Extract the [x, y] coordinate from the center of the cell holding the provided text.  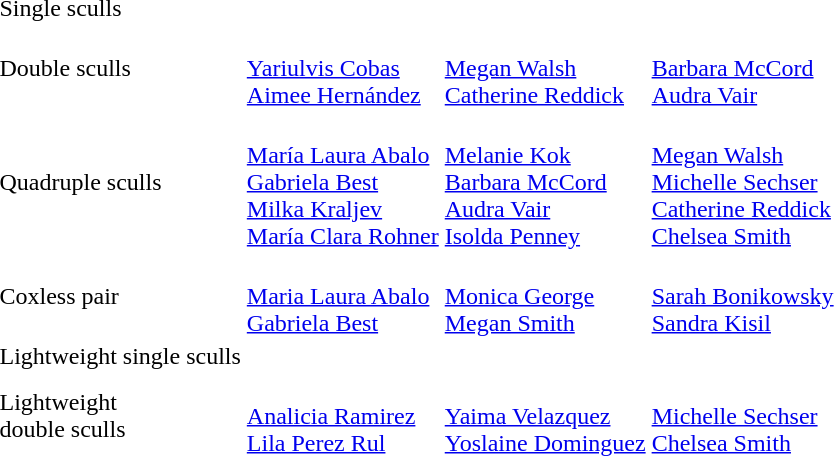
María Laura Abalo Gabriela Best Milka Kraljev María Clara Rohner [342, 182]
Yariulvis Cobas Aimee Hernández [342, 68]
Monica GeorgeMegan Smith [545, 296]
Maria Laura AbaloGabriela Best [342, 296]
Melanie Kok Barbara McCord Audra Vair Isolda Penney [545, 182]
Megan Walsh Catherine Reddick [545, 68]
